Locate the cell with the specified text and output its [x, y] center coordinate. 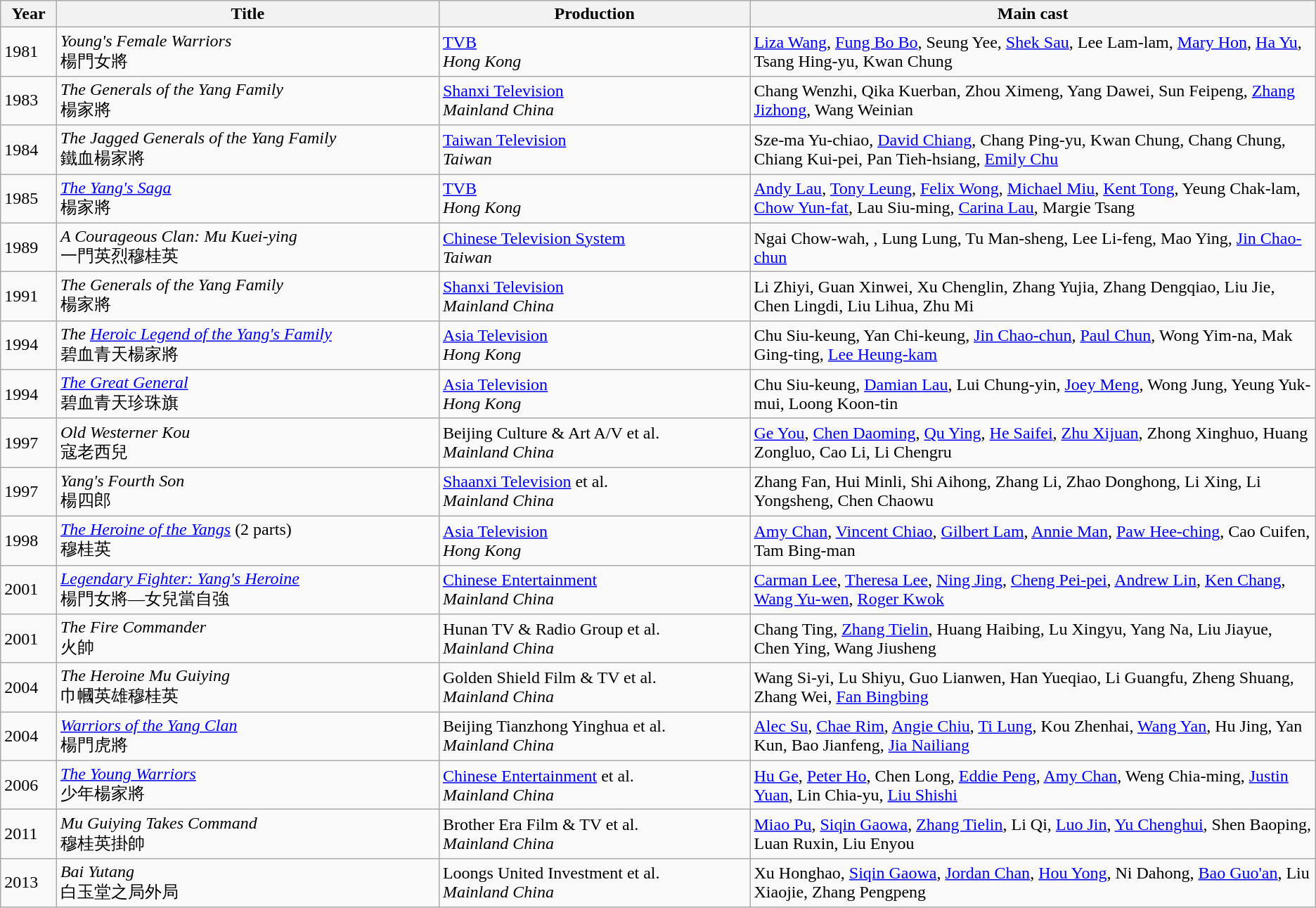
Brother Era Film & TV et al.Mainland China [595, 834]
The Great General碧血青天珍珠旗 [247, 394]
1981 [29, 52]
Year [29, 14]
Chang Ting, Zhang Tielin, Huang Haibing, Lu Xingyu, Yang Na, Liu Jiayue, Chen Ying, Wang Jiusheng [1033, 639]
Hu Ge, Peter Ho, Chen Long, Eddie Peng, Amy Chan, Weng Chia-ming, Justin Yuan, Lin Chia-yu, Liu Shishi [1033, 785]
Wang Si-yi, Lu Shiyu, Guo Lianwen, Han Yueqiao, Li Guangfu, Zheng Shuang, Zhang Wei, Fan Bingbing [1033, 687]
The Heroic Legend of the Yang's Family碧血青天楊家將 [247, 345]
Chu Siu-keung, Damian Lau, Lui Chung-yin, Joey Meng, Wong Jung, Yeung Yuk-mui, Loong Koon-tin [1033, 394]
1985 [29, 199]
1991 [29, 297]
The Fire Commander火帥 [247, 639]
Liza Wang, Fung Bo Bo, Seung Yee, Shek Sau, Lee Lam-lam, Mary Hon, Ha Yu, Tsang Hing-yu, Kwan Chung [1033, 52]
Yang's Fourth Son楊四郎 [247, 492]
Chinese Television SystemTaiwan [595, 247]
Chu Siu-keung, Yan Chi-keung, Jin Chao-chun, Paul Chun, Wong Yim-na, Mak Ging-ting, Lee Heung-kam [1033, 345]
Xu Honghao, Siqin Gaowa, Jordan Chan, Hou Yong, Ni Dahong, Bao Guo'an, Liu Xiaojie, Zhang Pengpeng [1033, 883]
Chinese Entertainment et al.Mainland China [595, 785]
The Heroine Mu Guiying巾幗英雄穆桂英 [247, 687]
Loongs United Investment et al.Mainland China [595, 883]
Chang Wenzhi, Qika Kuerban, Zhou Ximeng, Yang Dawei, Sun Feipeng, Zhang Jizhong, Wang Weinian [1033, 100]
Production [595, 14]
1983 [29, 100]
Golden Shield Film & TV et al.Mainland China [595, 687]
A Courageous Clan: Mu Kuei-ying一門英烈穆桂英 [247, 247]
Shaanxi Television et al.Mainland China [595, 492]
Chinese EntertainmentMainland China [595, 590]
Young's Female Warriors楊門女將 [247, 52]
1998 [29, 540]
Old Westerner Kou寇老西兒 [247, 443]
The Young Warriors少年楊家將 [247, 785]
Beijing Culture & Art A/V et al.Mainland China [595, 443]
Title [247, 14]
2006 [29, 785]
The Yang's Saga楊家將 [247, 199]
Legendary Fighter: Yang's Heroine楊門女將—女兒當自強 [247, 590]
Ngai Chow-wah, , Lung Lung, Tu Man-sheng, Lee Li-feng, Mao Ying, Jin Chao-chun [1033, 247]
Miao Pu, Siqin Gaowa, Zhang Tielin, Li Qi, Luo Jin, Yu Chenghui, Shen Baoping, Luan Ruxin, Liu Enyou [1033, 834]
2013 [29, 883]
Taiwan TelevisionTaiwan [595, 150]
Hunan TV & Radio Group et al.Mainland China [595, 639]
Amy Chan, Vincent Chiao, Gilbert Lam, Annie Man, Paw Hee-ching, Cao Cuifen, Tam Bing-man [1033, 540]
Zhang Fan, Hui Minli, Shi Aihong, Zhang Li, Zhao Donghong, Li Xing, Li Yongsheng, Chen Chaowu [1033, 492]
Mu Guiying Takes Command穆桂英掛帥 [247, 834]
Alec Su, Chae Rim, Angie Chiu, Ti Lung, Kou Zhenhai, Wang Yan, Hu Jing, Yan Kun, Bao Jianfeng, Jia Nailiang [1033, 737]
2011 [29, 834]
Carman Lee, Theresa Lee, Ning Jing, Cheng Pei-pei, Andrew Lin, Ken Chang, Wang Yu-wen, Roger Kwok [1033, 590]
Warriors of the Yang Clan楊門虎將 [247, 737]
1984 [29, 150]
The Jagged Generals of the Yang Family鐵血楊家將 [247, 150]
Bai Yutang白玉堂之局外局 [247, 883]
Ge You, Chen Daoming, Qu Ying, He Saifei, Zhu Xijuan, Zhong Xinghuo, Huang Zongluo, Cao Li, Li Chengru [1033, 443]
Main cast [1033, 14]
1989 [29, 247]
Li Zhiyi, Guan Xinwei, Xu Chenglin, Zhang Yujia, Zhang Dengqiao, Liu Jie, Chen Lingdi, Liu Lihua, Zhu Mi [1033, 297]
Andy Lau, Tony Leung, Felix Wong, Michael Miu, Kent Tong, Yeung Chak-lam, Chow Yun-fat, Lau Siu-ming, Carina Lau, Margie Tsang [1033, 199]
Sze-ma Yu-chiao, David Chiang, Chang Ping-yu, Kwan Chung, Chang Chung, Chiang Kui-pei, Pan Tieh-hsiang, Emily Chu [1033, 150]
The Heroine of the Yangs (2 parts)穆桂英 [247, 540]
Beijing Tianzhong Yinghua et al.Mainland China [595, 737]
